Identify which cell holds the provided text, then report its [x, y] central coordinate. 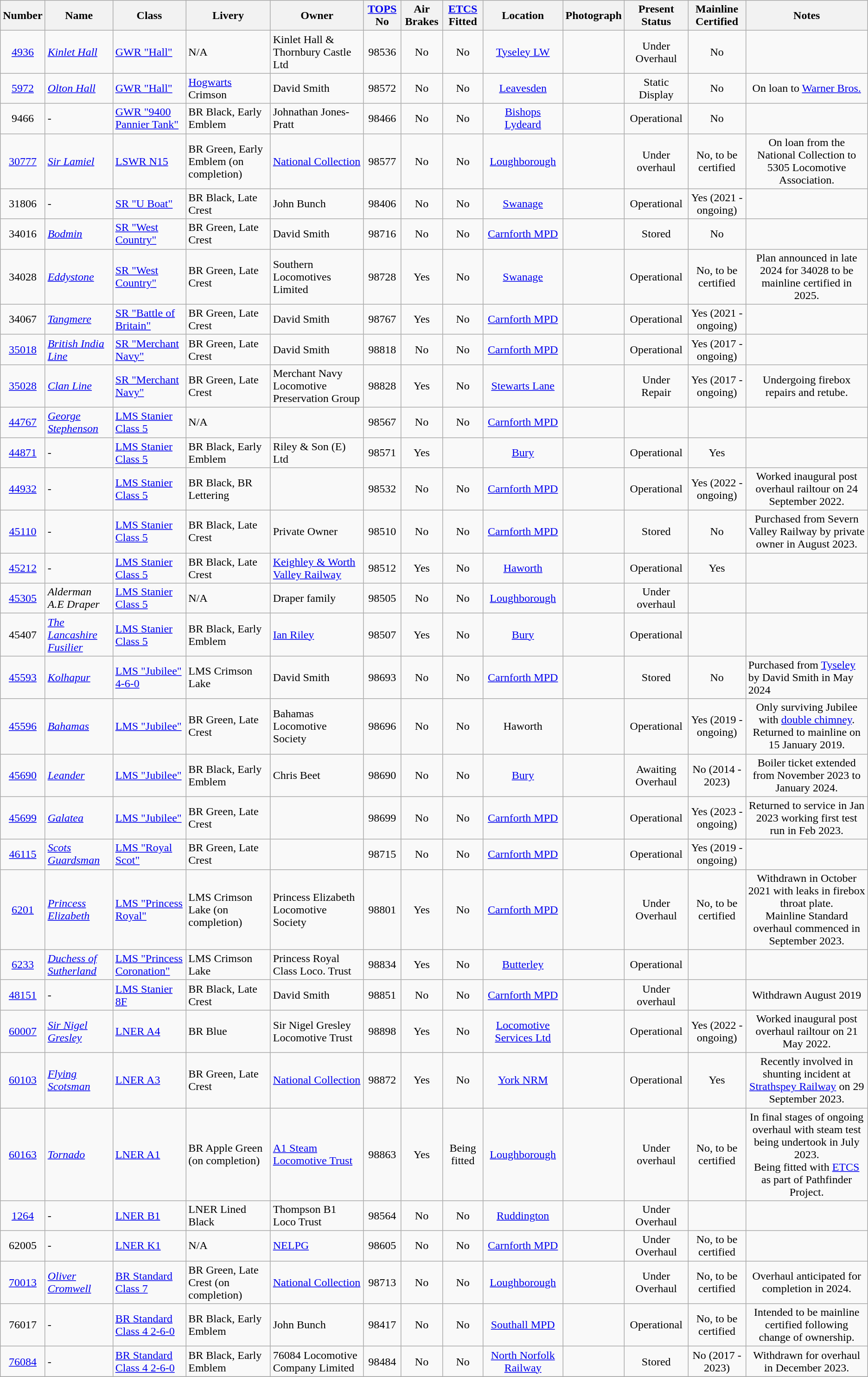
Leander [79, 775]
LNER B1 [149, 1216]
LMS Crimson Lake (on completion) [228, 910]
98699 [382, 818]
LMS "Princess Coronation" [149, 964]
44767 [23, 422]
34067 [23, 319]
Ian Riley [317, 635]
Awaiting Overhaul [656, 775]
98484 [382, 1361]
98466 [382, 119]
LMS "Royal Scot" [149, 854]
Kinlet Hall & Thornbury Castle Ltd [317, 52]
98505 [382, 598]
Clan Line [79, 386]
Bahamas Locomotive Society [317, 726]
98577 [382, 161]
GWR "9400 Pannier Tank" [149, 119]
Owner [317, 16]
Photograph [594, 16]
Eddystone [79, 276]
George Stephenson [79, 422]
98872 [382, 1080]
Only surviving Jubilee with double chimney.Returned to mainline on 15 January 2019. [807, 726]
LMS Stanier 8F [149, 995]
Southern Locomotives Limited [317, 276]
BR Green, Early Emblem (on completion) [228, 161]
76084 [23, 1361]
98863 [382, 1154]
North Norfolk Railway [523, 1361]
98801 [382, 910]
BR Apple Green (on completion) [228, 1154]
98512 [382, 568]
98417 [382, 1325]
Worked inaugural post overhaul railtour on 24 September 2022. [807, 489]
Chris Beet [317, 775]
34028 [23, 276]
Tornado [79, 1154]
98532 [382, 489]
Locomotive Services Ltd [523, 1031]
76017 [23, 1325]
34016 [23, 234]
Alderman A.E Draper [79, 598]
31806 [23, 204]
Overhaul anticipated for completion in 2024. [807, 1282]
Thompson B1 Loco Trust [317, 1216]
Withdrawn for overhaul in December 2023. [807, 1361]
Tyseley LW [523, 52]
Bodmin [79, 234]
Duchess of Sutherland [79, 964]
60007 [23, 1031]
BR Blue [228, 1031]
6201 [23, 910]
Draper family [317, 598]
45305 [23, 598]
Oliver Cromwell [79, 1282]
5972 [23, 88]
98507 [382, 635]
NELPG [317, 1246]
45699 [23, 818]
BR Green, Late Crest (on completion) [228, 1282]
98834 [382, 964]
Kolhapur [79, 677]
44932 [23, 489]
Withdrawn in October 2021 with leaks in firebox throat plate.Mainline Standard overhaul commenced in September 2023. [807, 910]
Merchant Navy Locomotive Preservation Group [317, 386]
No (2017 - 2023) [717, 1361]
On loan to Warner Bros. [807, 88]
Boiler ticket extended from November 2023 to January 2024. [807, 775]
Private Owner [317, 532]
Bahamas [79, 726]
SR "Battle of Britain" [149, 319]
98715 [382, 854]
Number [23, 16]
98510 [382, 532]
Kinlet Hall [79, 52]
98693 [382, 677]
45690 [23, 775]
Princess Elizabeth [79, 910]
9466 [23, 119]
Name [79, 16]
48151 [23, 995]
Air Brakes [422, 16]
98536 [382, 52]
Withdrawn August 2019 [807, 995]
Returned to service in Jan 2023 working first test run in Feb 2023. [807, 818]
LSWR N15 [149, 161]
Princess Royal Class Loco. Trust [317, 964]
Purchased from Severn Valley Railway by private owner in August 2023. [807, 532]
Johnathan Jones-Pratt [317, 119]
Hogwarts Crimson [228, 88]
Present Status [656, 16]
Riley & Son (E) Ltd [317, 453]
SR "U Boat" [149, 204]
Sir Lamiel [79, 161]
98851 [382, 995]
In final stages of ongoing overhaul with steam test being undertook in July 2023.Being fitted with ETCS as part of Pathfinder Project. [807, 1154]
45110 [23, 532]
45596 [23, 726]
Stewarts Lane [523, 386]
98690 [382, 775]
A1 Steam Locomotive Trust [317, 1154]
98696 [382, 726]
98572 [382, 88]
98898 [382, 1031]
45593 [23, 677]
98828 [382, 386]
On loan from the National Collection to 5305 Locomotive Association. [807, 161]
Plan announced in late 2024 for 34028 to be mainline certified in 2025. [807, 276]
BR Black, BR Lettering [228, 489]
4936 [23, 52]
Southall MPD [523, 1325]
60103 [23, 1080]
Purchased from Tyseley by David Smith in May 2024 [807, 677]
6233 [23, 964]
ETCS Fitted [463, 16]
60163 [23, 1154]
LNER Lined Black [228, 1216]
35018 [23, 350]
Scots Guardsman [79, 854]
Butterley [523, 964]
30777 [23, 161]
Class [149, 16]
Location [523, 16]
British India Line [79, 350]
46115 [23, 854]
98564 [382, 1216]
98605 [382, 1246]
Ruddington [523, 1216]
Under Repair [656, 386]
98567 [382, 422]
44871 [23, 453]
Notes [807, 16]
45407 [23, 635]
LMS "Jubilee" 4-6-0 [149, 677]
LNER A4 [149, 1031]
Livery [228, 16]
35028 [23, 386]
Keighley & Worth Valley Railway [317, 568]
Yes (2023 - ongoing) [717, 818]
76084 Locomotive Company Limited [317, 1361]
98716 [382, 234]
LNER A3 [149, 1080]
BR Standard Class 7 [149, 1282]
62005 [23, 1246]
45212 [23, 568]
LNER K1 [149, 1246]
LMS "Princess Royal" [149, 910]
Galatea [79, 818]
98571 [382, 453]
TOPS No [382, 16]
Undergoing firebox repairs and retube. [807, 386]
70013 [23, 1282]
Sir Nigel Gresley Locomotive Trust [317, 1031]
Being fitted [463, 1154]
LNER A1 [149, 1154]
No (2014 - 2023) [717, 775]
Recently involved in shunting incident at Strathspey Railway on 29 September 2023. [807, 1080]
Tangmere [79, 319]
Static Display [656, 88]
Princess Elizabeth Locomotive Society [317, 910]
98767 [382, 319]
Flying Scotsman [79, 1080]
The Lancashire Fusilier [79, 635]
Sir Nigel Gresley [79, 1031]
Mainline Certified [717, 16]
Bishops Lydeard [523, 119]
98713 [382, 1282]
Intended to be mainline certified following change of ownership. [807, 1325]
York NRM [523, 1080]
1264 [23, 1216]
Leavesden [523, 88]
Olton Hall [79, 88]
98818 [382, 350]
98728 [382, 276]
Worked inaugural post overhaul railtour on 21 May 2022. [807, 1031]
98406 [382, 204]
